Return the (x, y) coordinate for the center point of the cell that contains the specified text.  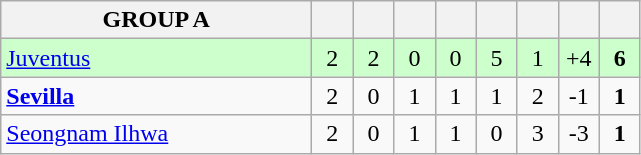
Juventus (156, 58)
5 (496, 58)
Sevilla (156, 96)
-1 (578, 96)
GROUP A (156, 20)
+4 (578, 58)
-3 (578, 134)
Seongnam Ilhwa (156, 134)
6 (620, 58)
3 (538, 134)
